Return the [x, y] coordinate for the center point of the cell that contains the specified text.  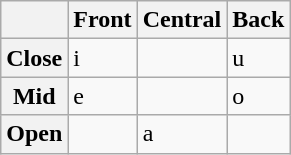
Open [34, 134]
u [258, 58]
Central [182, 20]
e [102, 96]
i [102, 58]
a [182, 134]
Front [102, 20]
Mid [34, 96]
Back [258, 20]
o [258, 96]
Close [34, 58]
